From the cell containing the given text, extract its center point as [x, y] coordinate. 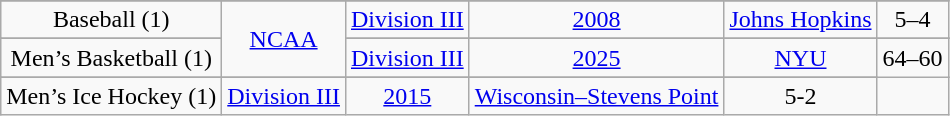
5-2 [800, 96]
Wisconsin–Stevens Point [596, 96]
2025 [596, 58]
Men’s Basketball (1) [112, 58]
64–60 [912, 58]
NCAA [284, 39]
2008 [596, 20]
5–4 [912, 20]
Johns Hopkins [800, 20]
Men’s Ice Hockey (1) [112, 96]
2015 [407, 96]
NYU [800, 58]
Baseball (1) [112, 20]
